From the cell containing the given text, extract its center point as (x, y) coordinate. 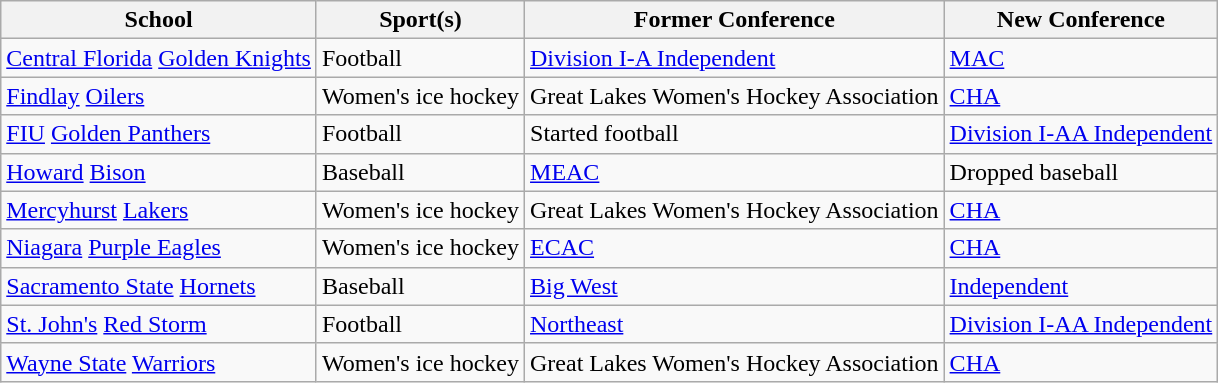
St. John's Red Storm (159, 324)
New Conference (1081, 20)
Started football (735, 134)
Dropped baseball (1081, 172)
Northeast (735, 324)
Former Conference (735, 20)
School (159, 20)
Division I-A Independent (735, 58)
Central Florida Golden Knights (159, 58)
Sport(s) (420, 20)
Sacramento State Hornets (159, 286)
Findlay Oilers (159, 96)
Niagara Purple Eagles (159, 248)
MAC (1081, 58)
ECAC (735, 248)
Independent (1081, 286)
MEAC (735, 172)
FIU Golden Panthers (159, 134)
Wayne State Warriors (159, 362)
Howard Bison (159, 172)
Big West (735, 286)
Mercyhurst Lakers (159, 210)
